Search for the cell housing the specified text and yield its (X, Y) center coordinate. 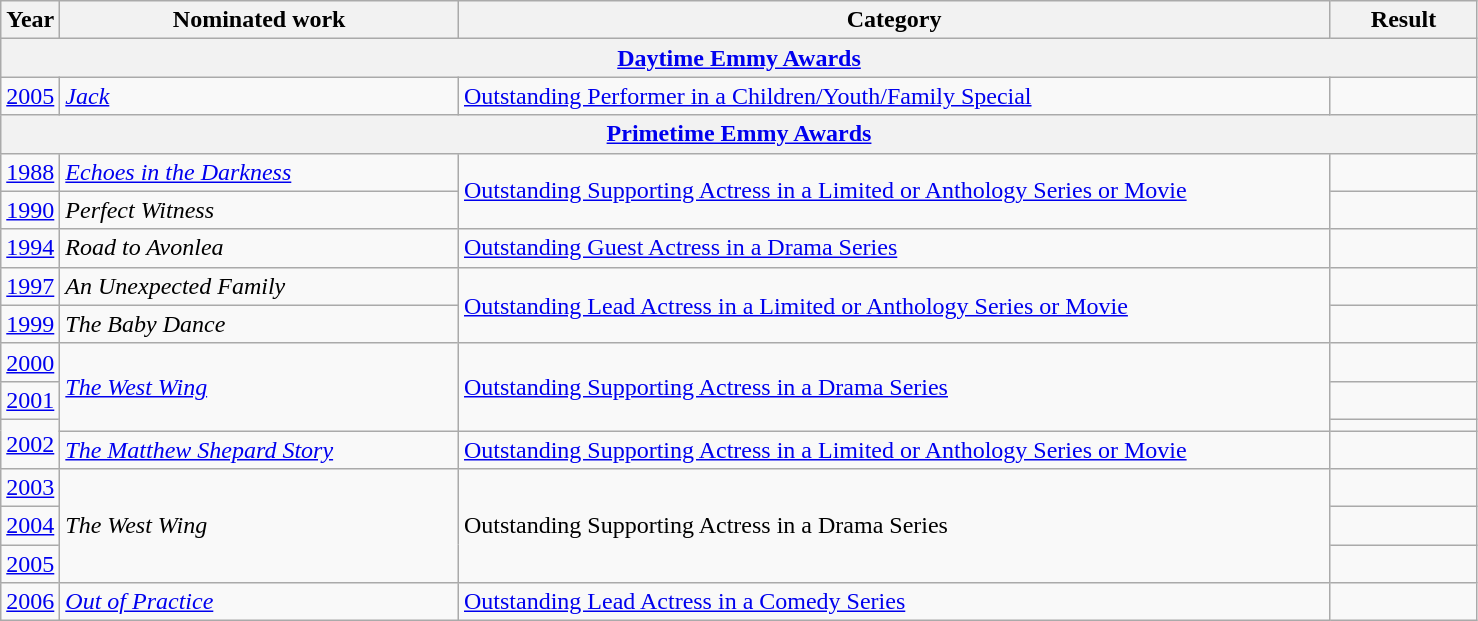
1990 (30, 210)
1994 (30, 248)
1988 (30, 172)
Year (30, 20)
Perfect Witness (260, 210)
The Baby Dance (260, 324)
Primetime Emmy Awards (740, 134)
Daytime Emmy Awards (740, 58)
Nominated work (260, 20)
Category (894, 20)
2003 (30, 488)
Outstanding Lead Actress in a Limited or Anthology Series or Movie (894, 305)
2001 (30, 400)
2006 (30, 602)
Outstanding Lead Actress in a Comedy Series (894, 602)
1999 (30, 324)
2000 (30, 362)
Outstanding Performer in a Children/Youth/Family Special (894, 96)
An Unexpected Family (260, 286)
2004 (30, 526)
Outstanding Guest Actress in a Drama Series (894, 248)
Echoes in the Darkness (260, 172)
Out of Practice (260, 602)
Road to Avonlea (260, 248)
2002 (30, 444)
Jack (260, 96)
1997 (30, 286)
Result (1404, 20)
The Matthew Shepard Story (260, 449)
